Provide the [X, Y] coordinate of the cell's center where the given text is located.  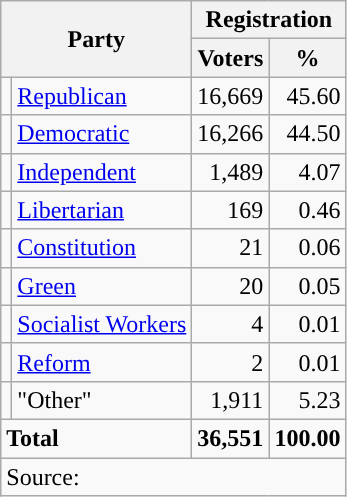
Republican [102, 96]
44.50 [308, 134]
Socialist Workers [102, 324]
Libertarian [102, 210]
2 [230, 362]
Registration [269, 20]
Independent [102, 172]
Democratic [102, 134]
% [308, 58]
Constitution [102, 248]
Voters [230, 58]
21 [230, 248]
20 [230, 286]
36,551 [230, 438]
169 [230, 210]
1,489 [230, 172]
Green [102, 286]
Reform [102, 362]
0.05 [308, 286]
5.23 [308, 400]
0.06 [308, 248]
4 [230, 324]
Source: [174, 477]
Total [96, 438]
1,911 [230, 400]
100.00 [308, 438]
45.60 [308, 96]
Party [96, 39]
16,669 [230, 96]
"Other" [102, 400]
0.46 [308, 210]
16,266 [230, 134]
4.07 [308, 172]
